Scan for the cell matching the given text and deliver its (X, Y) coordinate at center. 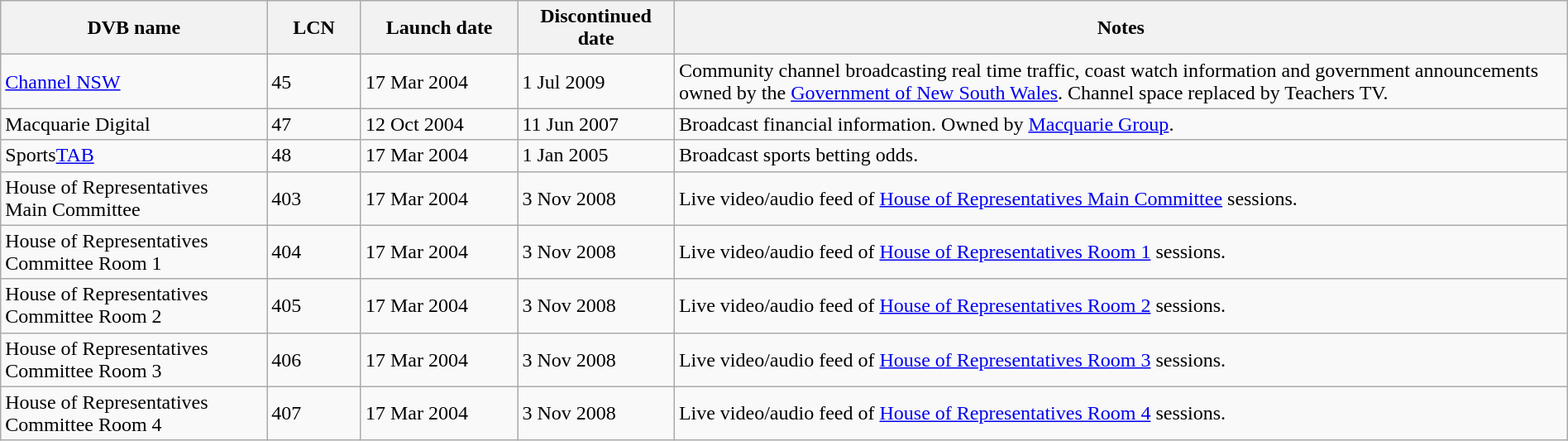
Live video/audio feed of House of Representatives Room 4 sessions. (1121, 414)
LCN (314, 28)
House of Representatives Committee Room 2 (134, 306)
48 (314, 156)
Discontinued date (595, 28)
1 Jul 2009 (595, 81)
11 Jun 2007 (595, 124)
House of RepresentativesMain Committee (134, 199)
House of Representatives Committee Room 4 (134, 414)
1 Jan 2005 (595, 156)
45 (314, 81)
405 (314, 306)
404 (314, 252)
Live video/audio feed of House of Representatives Room 3 sessions. (1121, 359)
House of Representatives Committee Room 3 (134, 359)
House of Representatives Committee Room 1 (134, 252)
406 (314, 359)
Launch date (438, 28)
12 Oct 2004 (438, 124)
407 (314, 414)
Broadcast financial information. Owned by Macquarie Group. (1121, 124)
Channel NSW (134, 81)
Live video/audio feed of House of Representatives Room 2 sessions. (1121, 306)
47 (314, 124)
Broadcast sports betting odds. (1121, 156)
DVB name (134, 28)
Macquarie Digital (134, 124)
Live video/audio feed of House of Representatives Room 1 sessions. (1121, 252)
SportsTAB (134, 156)
Notes (1121, 28)
Live video/audio feed of House of Representatives Main Committee sessions. (1121, 199)
403 (314, 199)
